Output the [X, Y] coordinate of the center of the cell containing the given text.  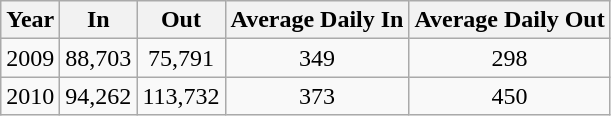
Average Daily In [317, 20]
Year [30, 20]
75,791 [181, 58]
373 [317, 96]
Average Daily Out [510, 20]
298 [510, 58]
Out [181, 20]
94,262 [98, 96]
113,732 [181, 96]
349 [317, 58]
2009 [30, 58]
In [98, 20]
2010 [30, 96]
450 [510, 96]
88,703 [98, 58]
